Extract the [X, Y] coordinate from the center of the cell holding the provided text.  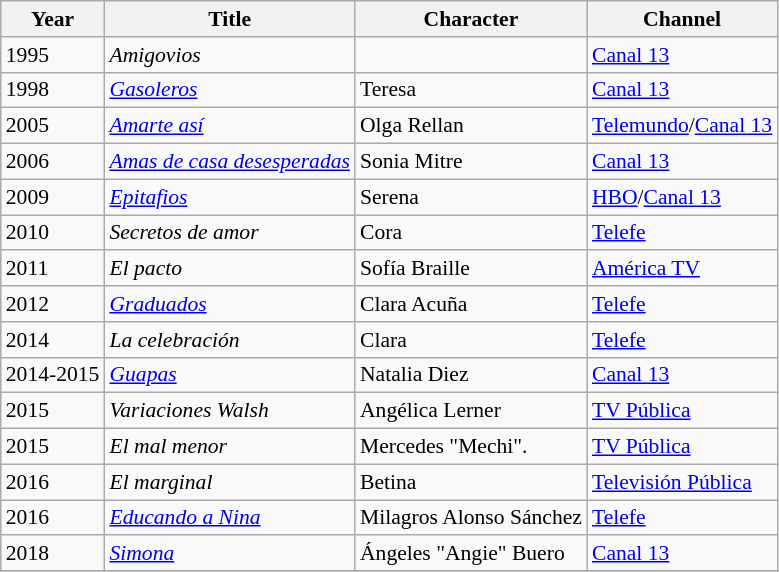
1995 [53, 55]
1998 [53, 90]
2012 [53, 304]
El mal menor [230, 447]
HBO/Canal 13 [682, 197]
Simona [230, 554]
Character [471, 19]
Cora [471, 233]
Educando a Nina [230, 518]
2014 [53, 340]
Televisión Pública [682, 482]
El pacto [230, 269]
2005 [53, 126]
Clara Acuña [471, 304]
Year [53, 19]
2009 [53, 197]
Natalia Diez [471, 375]
Clara [471, 340]
2010 [53, 233]
Gasoleros [230, 90]
Secretos de amor [230, 233]
Olga Rellan [471, 126]
2014-2015 [53, 375]
Amas de casa desesperadas [230, 162]
La celebración [230, 340]
Guapas [230, 375]
Channel [682, 19]
Title [230, 19]
Angélica Lerner [471, 411]
Amigovios [230, 55]
2018 [53, 554]
Mercedes "Mechi". [471, 447]
2011 [53, 269]
Variaciones Walsh [230, 411]
2006 [53, 162]
Telemundo/Canal 13 [682, 126]
Serena [471, 197]
América TV [682, 269]
Sonia Mitre [471, 162]
Sofía Braille [471, 269]
Amarte así [230, 126]
Ángeles "Angie" Buero [471, 554]
Teresa [471, 90]
Graduados [230, 304]
Epitafios [230, 197]
El marginal [230, 482]
Milagros Alonso Sánchez [471, 518]
Betina [471, 482]
